Capture the cell that displays the provided text and extract its [x, y] central coordinate. 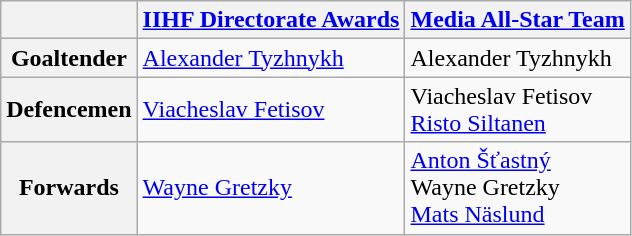
Forwards [69, 188]
Defencemen [69, 110]
Anton Šťastný Wayne Gretzky Mats Näslund [518, 188]
Viacheslav Fetisov [271, 110]
Viacheslav Fetisov Risto Siltanen [518, 110]
Media All-Star Team [518, 20]
Goaltender [69, 58]
Wayne Gretzky [271, 188]
IIHF Directorate Awards [271, 20]
